Extract the (x, y) coordinate from the center of the cell holding the provided text.  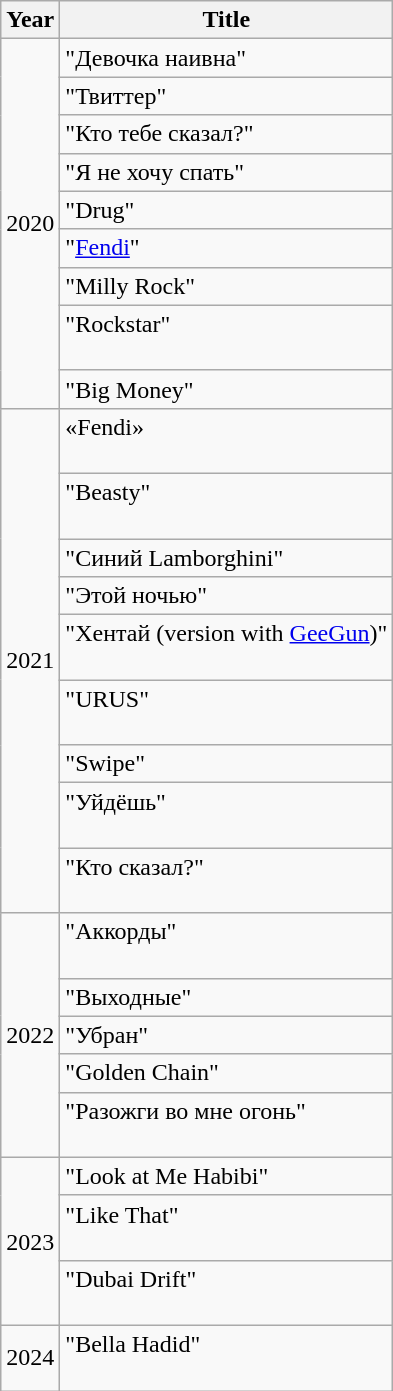
Title (226, 20)
2021 (30, 660)
"Твиттер" (226, 96)
"Fendi" (226, 248)
"Аккорды" (226, 946)
2023 (30, 1241)
"Этой ночью" (226, 596)
"Уйдёшь" (226, 816)
"Разожги во мне огонь" (226, 1124)
2024 (30, 1358)
"Look at Me Habibi" (226, 1176)
"Big Money" (226, 389)
"Golden Chain" (226, 1073)
"Rockstar" (226, 338)
Year (30, 20)
"Beasty" (226, 506)
"Кто тебе сказал?" (226, 134)
2022 (30, 1035)
"Выходные" (226, 997)
"Like That" (226, 1228)
"Swipe" (226, 764)
"Milly Rock" (226, 286)
"Я не хочу спать" (226, 172)
"Девочка наивна" (226, 58)
"Синий Lamborghini" (226, 557)
2020 (30, 224)
"Хентай (version with GeeGun)" (226, 648)
"URUS" (226, 712)
"Кто сказал?" (226, 880)
"Убран" (226, 1035)
«Fendi» (226, 440)
"Dubai Drift" (226, 1292)
"Bella Hadid" (226, 1358)
"Drug" (226, 210)
